For the text-containing cell, return its midpoint in [x, y] coordinate format. 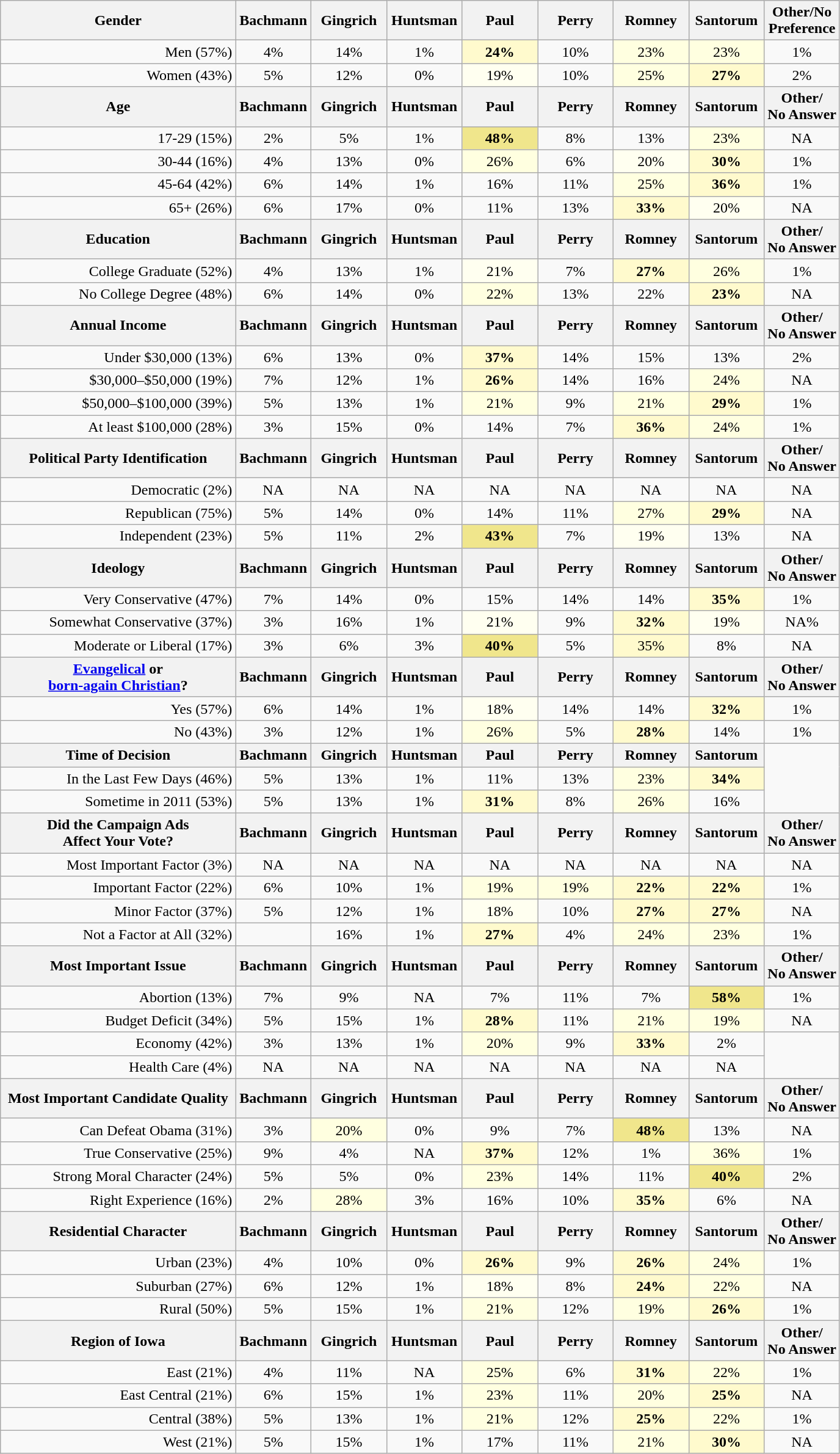
Region of Iowa [118, 1341]
Republican (75%) [118, 513]
East (21%) [118, 1372]
65+ (26%) [118, 208]
West (21%) [118, 1442]
Important Factor (22%) [118, 888]
17-29 (15%) [118, 138]
Political Party Identification [118, 458]
Ideology [118, 568]
Education [118, 239]
Age [118, 106]
Gender [118, 21]
Time of Decision [118, 755]
Most Important Issue [118, 966]
Not a Factor at All (32%) [118, 934]
Minor Factor (37%) [118, 911]
Rural (50%) [118, 1309]
College Graduate (52%) [118, 271]
58% [726, 997]
$30,000–$50,000 (19%) [118, 380]
Central (38%) [118, 1419]
At least $100,000 (28%) [118, 427]
Residential Character [118, 1231]
34% [726, 779]
Annual Income [118, 325]
Suburban (27%) [118, 1286]
Health Care (4%) [118, 1067]
Under $30,000 (13%) [118, 357]
Sometime in 2011 (53%) [118, 802]
Strong Moral Character (24%) [118, 1176]
In the Last Few Days (46%) [118, 779]
East Central (21%) [118, 1395]
Budget Deficit (34%) [118, 1020]
Abortion (13%) [118, 997]
Somewhat Conservative (37%) [118, 622]
Other/NoPreference [802, 21]
No College Degree (48%) [118, 294]
30-44 (16%) [118, 161]
No (43%) [118, 732]
NA% [802, 622]
Independent (23%) [118, 536]
Democratic (2%) [118, 490]
Most Important Candidate Quality [118, 1098]
Economy (42%) [118, 1044]
Most Important Factor (3%) [118, 865]
Did the Campaign Ads Affect Your Vote? [118, 833]
Women (43%) [118, 75]
43% [500, 536]
45-64 (42%) [118, 184]
Evangelical or born-again Christian? [118, 677]
$50,000–$100,000 (39%) [118, 404]
Right Experience (16%) [118, 1200]
Very Conservative (47%) [118, 599]
Moderate or Liberal (17%) [118, 645]
Yes (57%) [118, 708]
Men (57%) [118, 52]
True Conservative (25%) [118, 1153]
Can Defeat Obama (31%) [118, 1130]
Urban (23%) [118, 1263]
